Extract the (x, y) coordinate from the center of the cell holding the provided text.  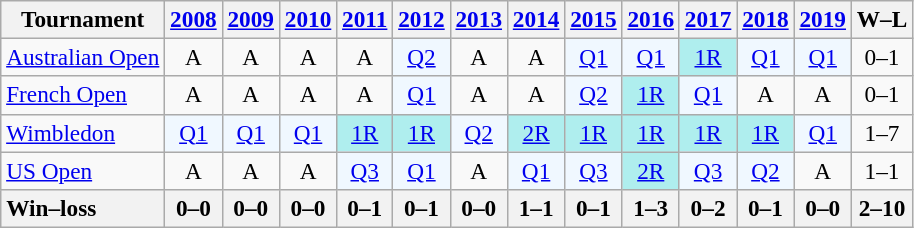
US Open (83, 170)
2013 (478, 19)
0–2 (708, 208)
2–10 (882, 208)
Wimbledon (83, 133)
2009 (250, 19)
2008 (194, 19)
2010 (308, 19)
2017 (708, 19)
2011 (365, 19)
2016 (650, 19)
2015 (594, 19)
1–7 (882, 133)
1–3 (650, 208)
2014 (536, 19)
French Open (83, 95)
Tournament (83, 19)
Australian Open (83, 57)
W–L (882, 19)
2012 (422, 19)
Win–loss (83, 208)
2019 (822, 19)
2018 (766, 19)
